Return the [X, Y] coordinate for the center point of the cell that contains the specified text.  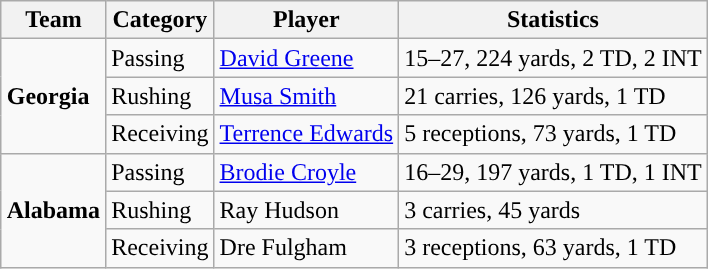
Terrence Edwards [306, 134]
Team [53, 20]
Ray Hudson [306, 210]
3 carries, 45 yards [554, 210]
21 carries, 126 yards, 1 TD [554, 96]
Dre Fulgham [306, 248]
Georgia [53, 96]
Player [306, 20]
Brodie Croyle [306, 172]
Statistics [554, 20]
15–27, 224 yards, 2 TD, 2 INT [554, 58]
Alabama [53, 210]
5 receptions, 73 yards, 1 TD [554, 134]
16–29, 197 yards, 1 TD, 1 INT [554, 172]
Category [160, 20]
David Greene [306, 58]
Musa Smith [306, 96]
3 receptions, 63 yards, 1 TD [554, 248]
